Pinpoint the cell where the given text exists, returning its [x, y] midpoint coordinate. 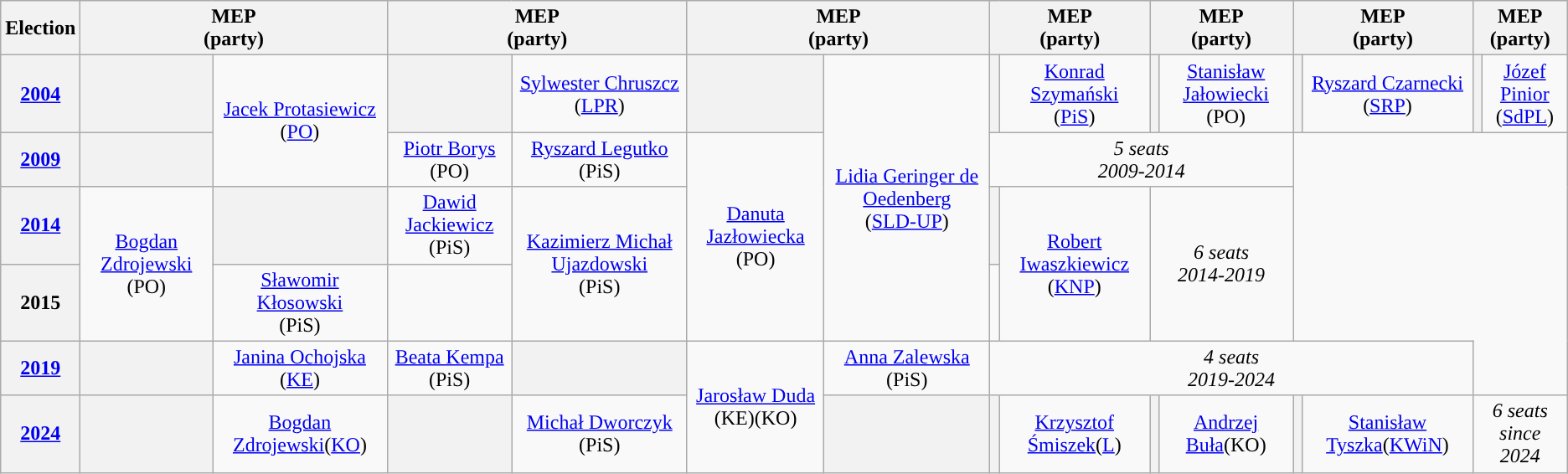
Election [40, 28]
Bogdan Zdrojewski(KO) [300, 434]
Ryszard Legutko(PiS) [600, 159]
2014 [40, 225]
Anna Zalewska(PiS) [907, 368]
Ryszard Czarnecki(SRP) [1388, 94]
6 seatssince 2024 [1519, 434]
Bogdan Zdrojewski(PO) [147, 264]
5 seats2009-2014 [1142, 159]
Sławomir Kłosowski(PiS) [300, 302]
Stanisław Tyszka(KWiN) [1388, 434]
Robert Iwaszkiewicz(KNP) [1075, 264]
Stanisław Jałowiecki(PO) [1226, 94]
Józef Pinior(SdPL) [1524, 94]
2009 [40, 159]
2004 [40, 94]
6 seats2014-2019 [1221, 264]
Jacek Protasiewicz(PO) [300, 121]
Beata Kempa(PiS) [449, 368]
Lidia Geringer de Oedenberg(SLD-UP) [907, 198]
Michał Dworczyk(PiS) [600, 434]
2019 [40, 368]
Piotr Borys(PO) [449, 159]
Andrzej Buła(KO) [1226, 434]
Jarosław Duda(KE)(KO) [756, 407]
2015 [40, 302]
2024 [40, 434]
Kazimierz Michał Ujazdowski(PiS) [600, 264]
Janina Ochojska(KE) [300, 368]
Konrad Szymański(PiS) [1075, 94]
Sylwester Chruszcz(LPR) [600, 94]
4 seats2019-2024 [1231, 368]
Dawid Jackiewicz(PiS) [449, 225]
Krzysztof Śmiszek(L) [1075, 434]
Danuta Jazłowiecka(PO) [756, 236]
